Identify which cell holds the provided text, then report its [X, Y] central coordinate. 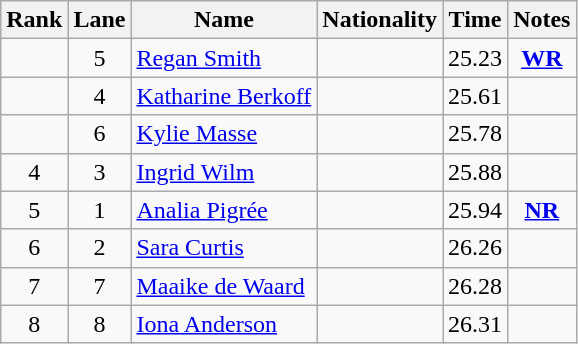
Notes [542, 20]
25.94 [476, 210]
Iona Anderson [224, 324]
Maaike de Waard [224, 286]
3 [100, 172]
1 [100, 210]
26.28 [476, 286]
Analia Pigrée [224, 210]
Katharine Berkoff [224, 96]
2 [100, 248]
25.61 [476, 96]
Rank [34, 20]
25.78 [476, 134]
Ingrid Wilm [224, 172]
Name [224, 20]
26.31 [476, 324]
Regan Smith [224, 58]
26.26 [476, 248]
WR [542, 58]
25.88 [476, 172]
Time [476, 20]
NR [542, 210]
Sara Curtis [224, 248]
Nationality [380, 20]
Lane [100, 20]
Kylie Masse [224, 134]
25.23 [476, 58]
